Identify which cell holds the provided text, then report its [X, Y] central coordinate. 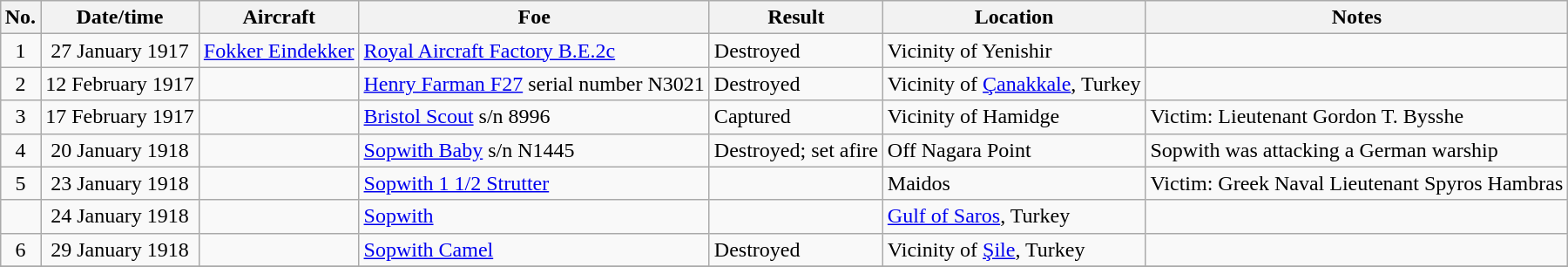
6 [20, 250]
23 January 1918 [120, 183]
12 February 1917 [120, 84]
Royal Aircraft Factory B.E.2c [534, 51]
Vicinity of Hamidge [1014, 117]
Off Nagara Point [1014, 150]
Maidos [1014, 183]
27 January 1917 [120, 51]
Vicinity of Çanakkale, Turkey [1014, 84]
Aircraft [279, 17]
20 January 1918 [120, 150]
Sopwith Camel [534, 250]
1 [20, 51]
2 [20, 84]
No. [20, 17]
29 January 1918 [120, 250]
Bristol Scout s/n 8996 [534, 117]
4 [20, 150]
Location [1014, 17]
Victim: Greek Naval Lieutenant Spyros Hambras [1357, 183]
Date/time [120, 17]
Victim: Lieutenant Gordon T. Bysshe [1357, 117]
Vicinity of Yenishir [1014, 51]
Destroyed; set afire [796, 150]
Sopwith Baby s/n N1445 [534, 150]
Fokker Eindekker [279, 51]
24 January 1918 [120, 216]
3 [20, 117]
17 February 1917 [120, 117]
Sopwith [534, 216]
Henry Farman F27 serial number N3021 [534, 84]
Gulf of Saros, Turkey [1014, 216]
Sopwith was attacking a German warship [1357, 150]
5 [20, 183]
Result [796, 17]
Foe [534, 17]
Sopwith 1 1/2 Strutter [534, 183]
Vicinity of Şile, Turkey [1014, 250]
Captured [796, 117]
Notes [1357, 17]
